Pinpoint the cell where the given text exists, returning its [x, y] midpoint coordinate. 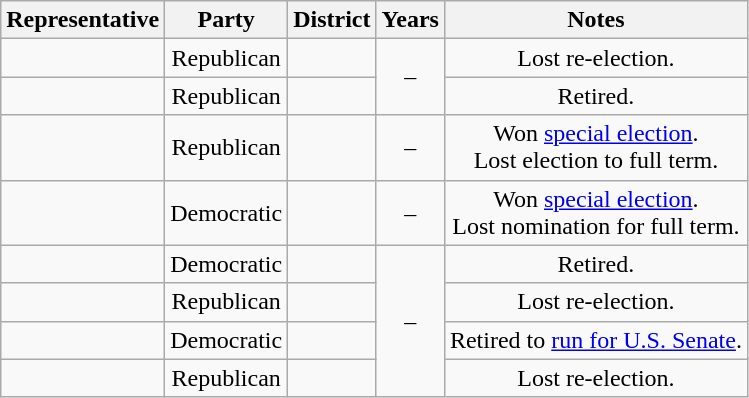
Years [410, 20]
Won special election.Lost election to full term. [596, 148]
Representative [83, 20]
District [332, 20]
Retired to run for U.S. Senate. [596, 340]
Party [226, 20]
Notes [596, 20]
Won special election.Lost nomination for full term. [596, 212]
